Pinpoint the cell where the given text exists, returning its [X, Y] midpoint coordinate. 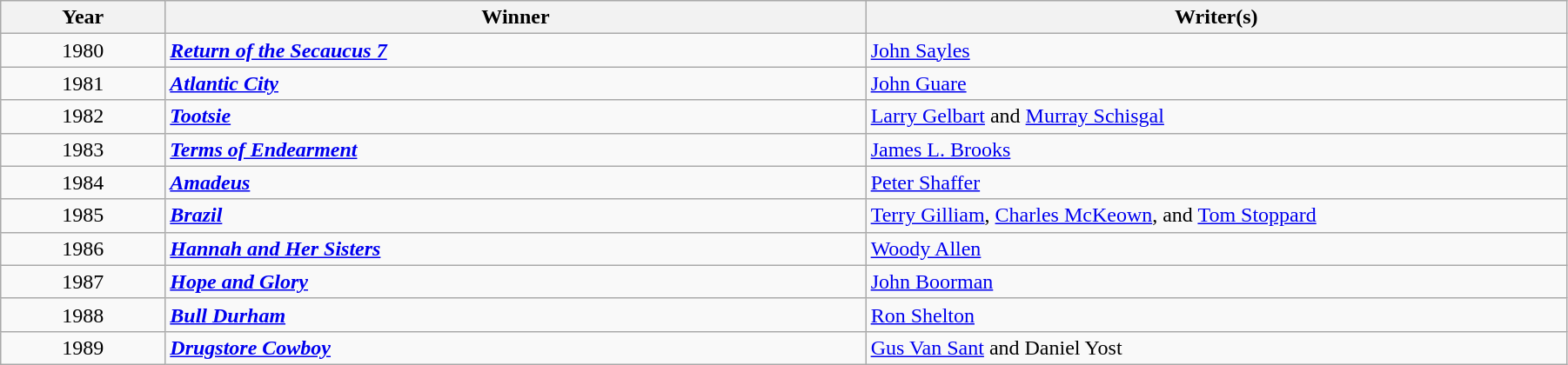
Drugstore Cowboy [515, 348]
Year [84, 17]
John Sayles [1216, 50]
John Boorman [1216, 282]
1986 [84, 249]
Return of the Secaucus 7 [515, 50]
Hope and Glory [515, 282]
Atlantic City [515, 83]
1988 [84, 315]
1981 [84, 83]
Peter Shaffer [1216, 182]
Terry Gilliam, Charles McKeown, and Tom Stoppard [1216, 216]
1985 [84, 216]
Bull Durham [515, 315]
1983 [84, 149]
Woody Allen [1216, 249]
1982 [84, 116]
1980 [84, 50]
Writer(s) [1216, 17]
John Guare [1216, 83]
Tootsie [515, 116]
Ron Shelton [1216, 315]
Brazil [515, 216]
1989 [84, 348]
James L. Brooks [1216, 149]
1987 [84, 282]
1984 [84, 182]
Larry Gelbart and Murray Schisgal [1216, 116]
Hannah and Her Sisters [515, 249]
Winner [515, 17]
Amadeus [515, 182]
Gus Van Sant and Daniel Yost [1216, 348]
Terms of Endearment [515, 149]
